Provide the (x, y) coordinate of the cell's center where the given text is located.  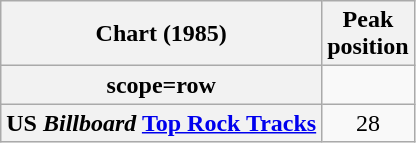
28 (368, 123)
Chart (1985) (162, 34)
Peakposition (368, 34)
scope=row (162, 85)
US Billboard Top Rock Tracks (162, 123)
